Output the (x, y) coordinate of the center of the cell containing the given text.  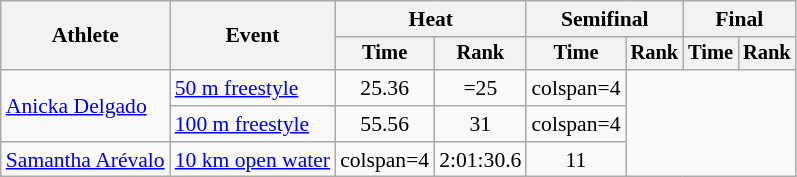
Semifinal (604, 19)
Event (252, 36)
55.56 (384, 124)
100 m freestyle (252, 124)
Final (739, 19)
Athlete (86, 36)
Anicka Delgado (86, 106)
=25 (480, 88)
31 (480, 124)
25.36 (384, 88)
Heat (430, 19)
50 m freestyle (252, 88)
